Capture the cell that displays the provided text and extract its (X, Y) central coordinate. 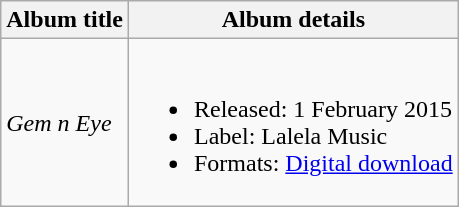
Gem n Eye (65, 122)
Album title (65, 20)
Released: 1 February 2015Label: Lalela MusicFormats: Digital download (293, 122)
Album details (293, 20)
